Identify which cell holds the provided text, then report its (X, Y) central coordinate. 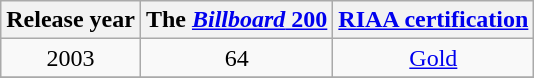
64 (236, 58)
The Billboard 200 (236, 20)
2003 (71, 58)
Release year (71, 20)
RIAA certification (434, 20)
Gold (434, 58)
